Return the (x, y) coordinate for the center point of the cell that contains the specified text.  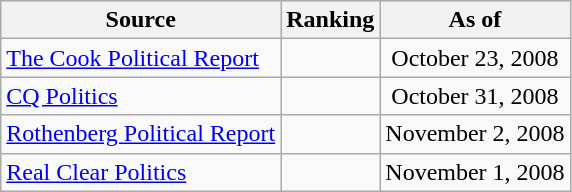
Ranking (330, 20)
Real Clear Politics (141, 172)
Rothenberg Political Report (141, 134)
As of (475, 20)
October 23, 2008 (475, 58)
November 1, 2008 (475, 172)
November 2, 2008 (475, 134)
CQ Politics (141, 96)
The Cook Political Report (141, 58)
October 31, 2008 (475, 96)
Source (141, 20)
